Scan for the cell matching the given text and deliver its [X, Y] coordinate at center. 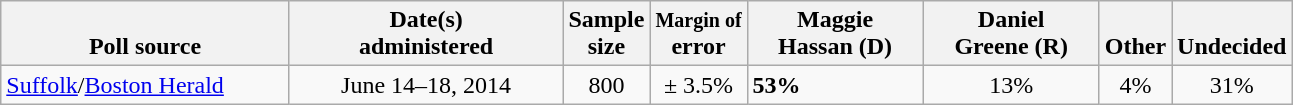
MaggieHassan (D) [835, 34]
Other [1135, 34]
800 [606, 85]
Date(s)administered [426, 34]
DanielGreene (R) [1011, 34]
4% [1135, 85]
Poll source [146, 34]
June 14–18, 2014 [426, 85]
13% [1011, 85]
Samplesize [606, 34]
Suffolk/Boston Herald [146, 85]
53% [835, 85]
± 3.5% [698, 85]
Undecided [1232, 34]
Margin oferror [698, 34]
31% [1232, 85]
